Provide the (X, Y) coordinate of the cell's center where the given text is located.  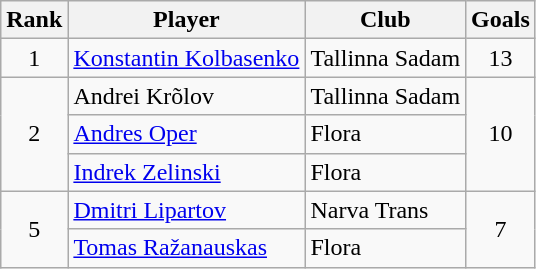
Rank (34, 20)
Andrei Krõlov (186, 96)
Konstantin Kolbasenko (186, 58)
Tomas Ražanauskas (186, 248)
Narva Trans (386, 210)
Player (186, 20)
13 (501, 58)
Andres Oper (186, 134)
Indrek Zelinski (186, 172)
2 (34, 134)
5 (34, 229)
7 (501, 229)
1 (34, 58)
Goals (501, 20)
Club (386, 20)
10 (501, 134)
Dmitri Lipartov (186, 210)
